Search for the cell housing the specified text and yield its [X, Y] center coordinate. 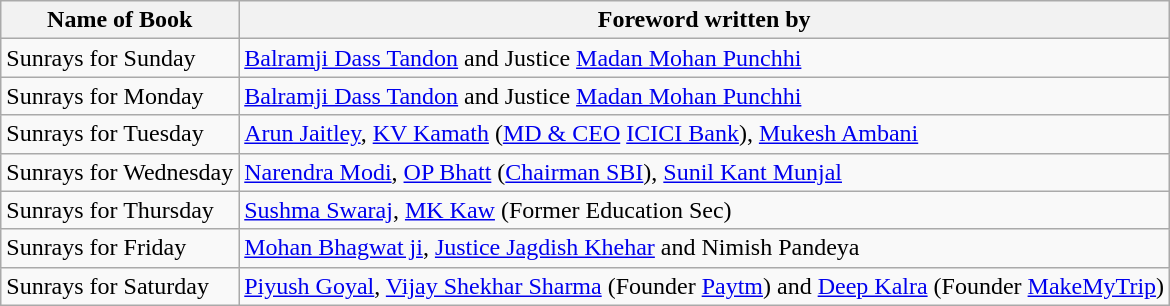
Sushma Swaraj, MK Kaw (Former Education Sec) [704, 210]
Sunrays for Tuesday [120, 134]
Sunrays for Wednesday [120, 172]
Sunrays for Friday [120, 248]
Mohan Bhagwat ji, Justice Jagdish Khehar and Nimish Pandeya [704, 248]
Narendra Modi, OP Bhatt (Chairman SBI), Sunil Kant Munjal [704, 172]
Sunrays for Saturday [120, 286]
Sunrays for Monday [120, 96]
Foreword written by [704, 20]
Piyush Goyal, Vijay Shekhar Sharma (Founder Paytm) and Deep Kalra (Founder MakeMyTrip) [704, 286]
Name of Book [120, 20]
Arun Jaitley, KV Kamath (MD & CEO ICICI Bank), Mukesh Ambani [704, 134]
Sunrays for Thursday [120, 210]
Sunrays for Sunday [120, 58]
